Search for the cell housing the specified text and yield its (X, Y) center coordinate. 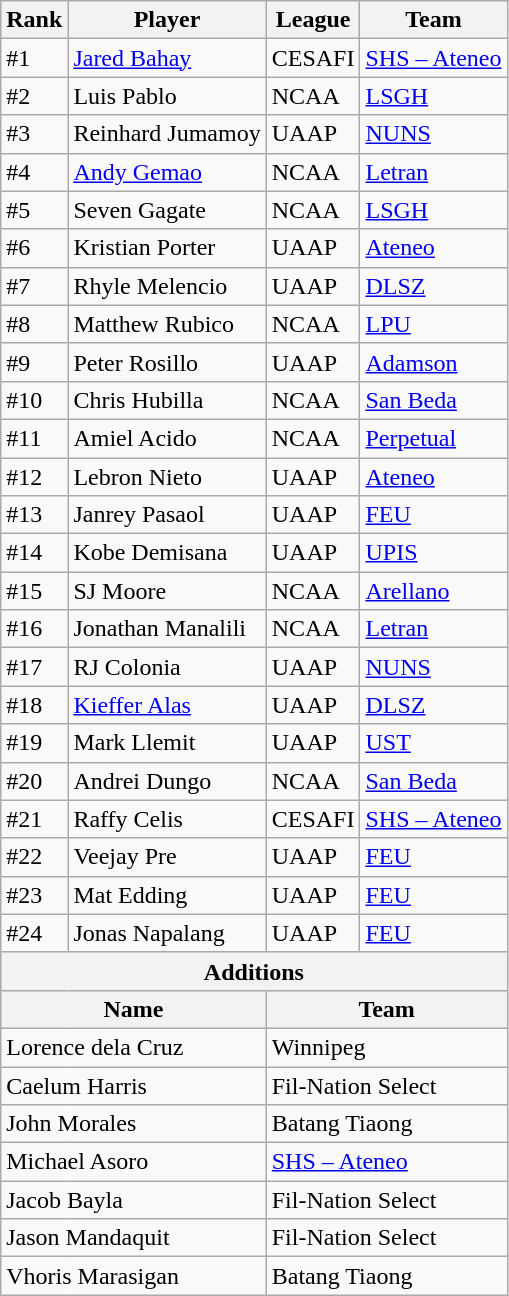
#1 (34, 58)
Jacob Bayla (134, 1200)
Matthew Rubico (167, 324)
#3 (34, 134)
#15 (34, 591)
#9 (34, 362)
Player (167, 20)
#22 (34, 857)
Perpetual (434, 438)
Amiel Acido (167, 438)
Raffy Celis (167, 819)
Name (134, 1009)
#18 (34, 705)
Jonas Napalang (167, 933)
#19 (34, 743)
#23 (34, 895)
#11 (34, 438)
#17 (34, 667)
#8 (34, 324)
John Morales (134, 1124)
Mark Llemit (167, 743)
#13 (34, 515)
Veejay Pre (167, 857)
#12 (34, 477)
#14 (34, 553)
Kobe Demisana (167, 553)
#21 (34, 819)
#2 (34, 96)
Rhyle Melencio (167, 286)
#16 (34, 629)
Seven Gagate (167, 210)
Additions (254, 971)
Janrey Pasaol (167, 515)
Kieffer Alas (167, 705)
Adamson (434, 362)
Winnipeg (386, 1047)
#5 (34, 210)
Chris Hubilla (167, 400)
Vhoris Marasigan (134, 1276)
Lebron Nieto (167, 477)
Reinhard Jumamoy (167, 134)
LPU (434, 324)
Jonathan Manalili (167, 629)
Kristian Porter (167, 248)
RJ Colonia (167, 667)
Rank (34, 20)
Jason Mandaquit (134, 1238)
#10 (34, 400)
Jared Bahay (167, 58)
#20 (34, 781)
League (313, 20)
#4 (34, 172)
#6 (34, 248)
Arellano (434, 591)
SJ Moore (167, 591)
UPIS (434, 553)
Lorence dela Cruz (134, 1047)
Andy Gemao (167, 172)
Andrei Dungo (167, 781)
Michael Asoro (134, 1162)
Peter Rosillo (167, 362)
#7 (34, 286)
#24 (34, 933)
Caelum Harris (134, 1085)
Luis Pablo (167, 96)
Mat Edding (167, 895)
UST (434, 743)
